Determine the (X, Y) coordinate at the center of the cell enclosing the given text.  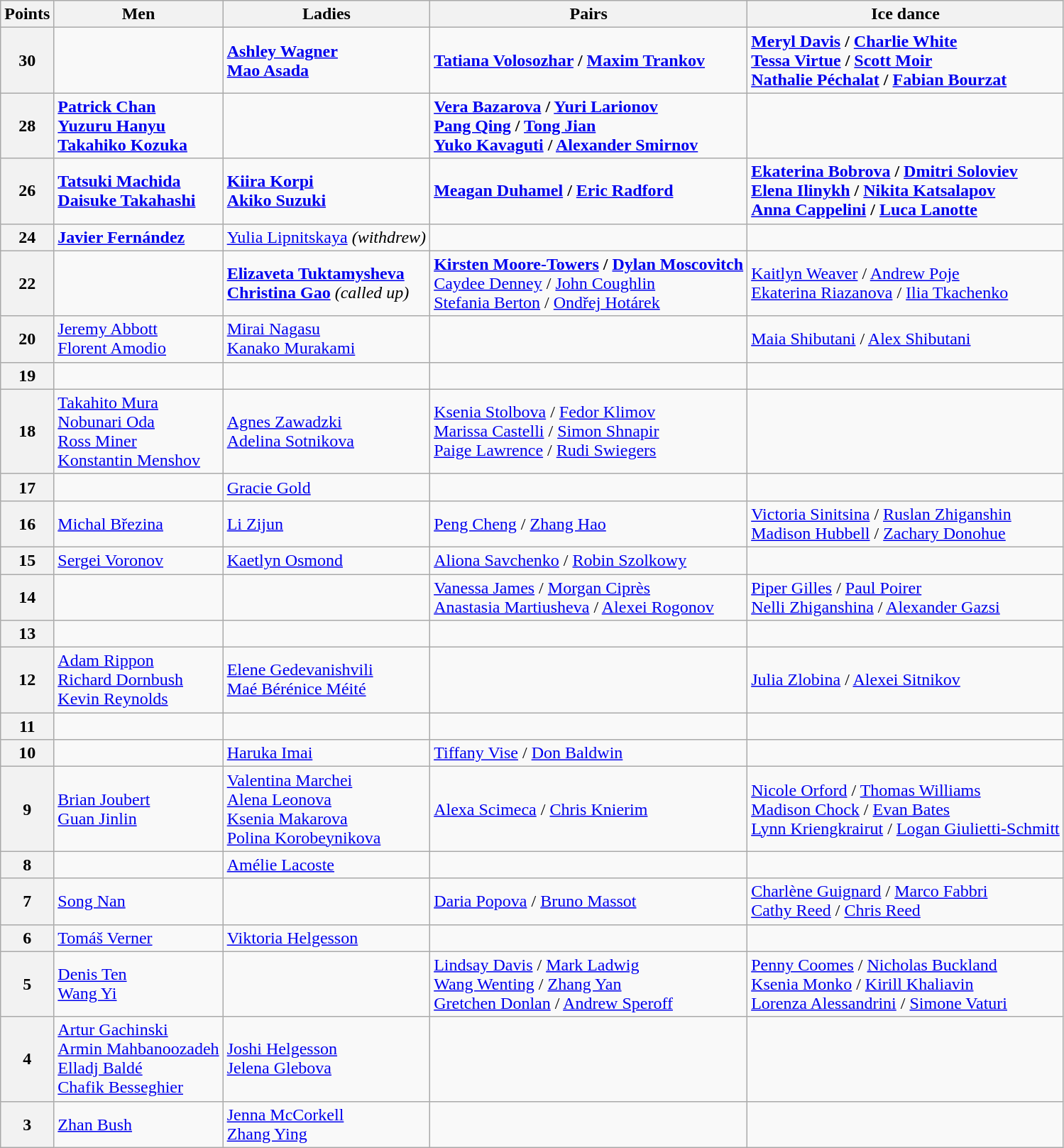
9 (27, 809)
Jeremy Abbott Florent Amodio (138, 339)
Yulia Lipnitskaya (withdrew) (327, 237)
12 (27, 680)
22 (27, 283)
Ladies (327, 14)
Aliona Savchenko / Robin Szolkowy (589, 560)
Tomáš Verner (138, 938)
5 (27, 984)
Tatsuki Machida Daisuke Takahashi (138, 191)
Pairs (589, 14)
Nicole Orford / Thomas Williams Madison Chock / Evan Bates Lynn Kriengkrairut / Logan Giulietti-Schmitt (906, 809)
10 (27, 753)
Elene Gedevanishvili Maé Bérénice Méité (327, 680)
Piper Gilles / Paul Poirer Nelli Zhiganshina / Alexander Gazsi (906, 596)
13 (27, 634)
Tatiana Volosozhar / Maxim Trankov (589, 60)
Kiira Korpi Akiko Suzuki (327, 191)
Maia Shibutani / Alex Shibutani (906, 339)
Men (138, 14)
28 (27, 126)
16 (27, 524)
Michal Březina (138, 524)
Ashley Wagner Mao Asada (327, 60)
Ksenia Stolbova / Fedor Klimov Marissa Castelli / Simon Shnapir Paige Lawrence / Rudi Swiegers (589, 432)
Kaitlyn Weaver / Andrew Poje Ekaterina Riazanova / Ilia Tkachenko (906, 283)
Peng Cheng / Zhang Hao (589, 524)
Ekaterina Bobrova / Dmitri Soloviev Elena Ilinykh / Nikita Katsalapov Anna Cappelini / Luca Lanotte (906, 191)
Alexa Scimeca / Chris Knierim (589, 809)
Denis Ten Wang Yi (138, 984)
Vera Bazarova / Yuri Larionov Pang Qing / Tong Jian Yuko Kavaguti / Alexander Smirnov (589, 126)
Kaetlyn Osmond (327, 560)
Amélie Lacoste (327, 865)
Adam Rippon Richard Dornbush Kevin Reynolds (138, 680)
Li Zijun (327, 524)
Takahito Mura Nobunari Oda Ross Miner Konstantin Menshov (138, 432)
4 (27, 1059)
18 (27, 432)
Charlène Guignard / Marco Fabbri Cathy Reed / Chris Reed (906, 902)
Haruka Imai (327, 753)
Lindsay Davis / Mark Ladwig Wang Wenting / Zhang Yan Gretchen Donlan / Andrew Speroff (589, 984)
26 (27, 191)
Elizaveta Tuktamysheva Christina Gao (called up) (327, 283)
30 (27, 60)
Points (27, 14)
Gracie Gold (327, 487)
Meagan Duhamel / Eric Radford (589, 191)
Vanessa James / Morgan Ciprès Anastasia Martiusheva / Alexei Rogonov (589, 596)
Sergei Voronov (138, 560)
17 (27, 487)
Meryl Davis / Charlie White Tessa Virtue / Scott Moir Nathalie Péchalat / Fabian Bourzat (906, 60)
Daria Popova / Bruno Massot (589, 902)
Jenna McCorkell Zhang Ying (327, 1125)
3 (27, 1125)
Joshi Helgesson Jelena Glebova (327, 1059)
Brian Joubert Guan Jinlin (138, 809)
Javier Fernández (138, 237)
Mirai Nagasu Kanako Murakami (327, 339)
Patrick Chan Yuzuru Hanyu Takahiko Kozuka (138, 126)
14 (27, 596)
7 (27, 902)
6 (27, 938)
Zhan Bush (138, 1125)
Valentina Marchei Alena Leonova Ksenia Makarova Polina Korobeynikova (327, 809)
Penny Coomes / Nicholas Buckland Ksenia Monko / Kirill Khaliavin Lorenza Alessandrini / Simone Vaturi (906, 984)
19 (27, 376)
8 (27, 865)
Tiffany Vise / Don Baldwin (589, 753)
20 (27, 339)
Julia Zlobina / Alexei Sitnikov (906, 680)
Agnes Zawadzki Adelina Sotnikova (327, 432)
24 (27, 237)
Ice dance (906, 14)
11 (27, 726)
Artur Gachinski Armin Mahbanoozadeh Elladj Baldé Chafik Besseghier (138, 1059)
Viktoria Helgesson (327, 938)
Victoria Sinitsina / Ruslan Zhiganshin Madison Hubbell / Zachary Donohue (906, 524)
Song Nan (138, 902)
Kirsten Moore-Towers / Dylan Moscovitch Caydee Denney / John Coughlin Stefania Berton / Ondřej Hotárek (589, 283)
15 (27, 560)
